Scan for the cell matching the given text and deliver its [X, Y] coordinate at center. 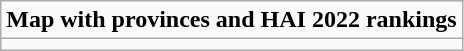
Map with provinces and HAI 2022 rankings [232, 20]
